Capture the cell that displays the provided text and extract its [X, Y] central coordinate. 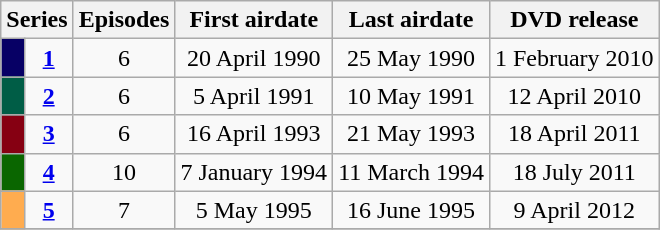
1 February 2010 [574, 58]
3 [48, 134]
25 May 1990 [412, 58]
16 April 1993 [254, 134]
12 April 2010 [574, 96]
Series [37, 20]
5 [48, 210]
21 May 1993 [412, 134]
5 May 1995 [254, 210]
1 [48, 58]
20 April 1990 [254, 58]
7 [124, 210]
18 April 2011 [574, 134]
16 June 1995 [412, 210]
2 [48, 96]
4 [48, 172]
7 January 1994 [254, 172]
10 May 1991 [412, 96]
9 April 2012 [574, 210]
Last airdate [412, 20]
5 April 1991 [254, 96]
18 July 2011 [574, 172]
Episodes [124, 20]
11 March 1994 [412, 172]
DVD release [574, 20]
First airdate [254, 20]
10 [124, 172]
